Provide the [x, y] coordinate of the cell's center where the given text is located.  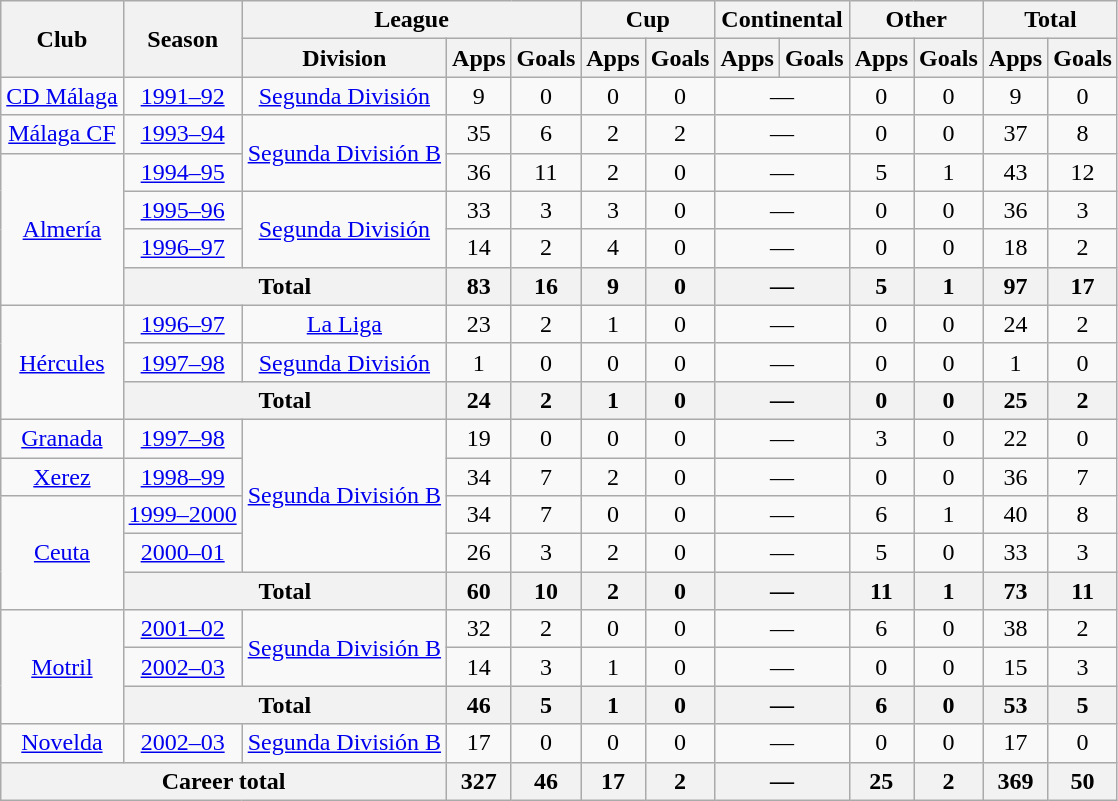
37 [1015, 134]
La Liga [344, 324]
32 [479, 629]
2000–01 [182, 553]
10 [546, 591]
Season [182, 39]
League [412, 20]
15 [1015, 667]
35 [479, 134]
Xerez [62, 477]
26 [479, 553]
22 [1015, 438]
2001–02 [182, 629]
97 [1015, 286]
23 [479, 324]
Novelda [62, 743]
Hércules [62, 362]
1993–94 [182, 134]
Almería [62, 229]
12 [1083, 172]
Granada [62, 438]
60 [479, 591]
Career total [224, 781]
Division [344, 58]
19 [479, 438]
38 [1015, 629]
40 [1015, 515]
1999–2000 [182, 515]
73 [1015, 591]
16 [546, 286]
43 [1015, 172]
Málaga CF [62, 134]
1995–96 [182, 210]
CD Málaga [62, 96]
Other [916, 20]
Cup [648, 20]
50 [1083, 781]
83 [479, 286]
369 [1015, 781]
1991–92 [182, 96]
Motril [62, 667]
1998–99 [182, 477]
Continental [782, 20]
1994–95 [182, 172]
Ceuta [62, 553]
18 [1015, 248]
53 [1015, 705]
4 [613, 248]
327 [479, 781]
Club [62, 39]
